Output the (x, y) coordinate of the center of the cell containing the given text.  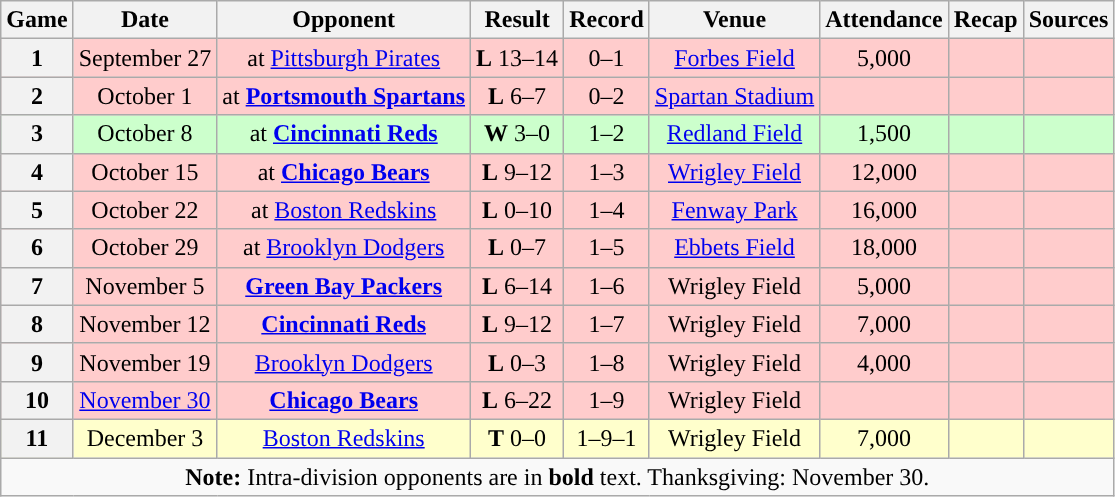
Ebbets Field (734, 248)
16,000 (884, 210)
0–1 (607, 58)
Recap (986, 20)
11 (37, 438)
Brooklyn Dodgers (344, 362)
November 5 (145, 286)
October 8 (145, 134)
Green Bay Packers (344, 286)
1–9 (607, 400)
December 3 (145, 438)
October 29 (145, 248)
L 0–10 (518, 210)
Venue (734, 20)
L 13–14 (518, 58)
1–9–1 (607, 438)
Boston Redskins (344, 438)
2 (37, 96)
8 (37, 324)
1 (37, 58)
W 3–0 (518, 134)
4,000 (884, 362)
T 0–0 (518, 438)
18,000 (884, 248)
L 0–7 (518, 248)
Attendance (884, 20)
Note: Intra-division opponents are in bold text. Thanksgiving: November 30. (558, 477)
Sources (1068, 20)
at Portsmouth Spartans (344, 96)
L 6–14 (518, 286)
Record (607, 20)
November 30 (145, 400)
October 1 (145, 96)
Opponent (344, 20)
0–2 (607, 96)
1–5 (607, 248)
November 12 (145, 324)
1–8 (607, 362)
Cincinnati Reds (344, 324)
5 (37, 210)
1–7 (607, 324)
10 (37, 400)
October 22 (145, 210)
1,500 (884, 134)
7 (37, 286)
at Brooklyn Dodgers (344, 248)
L 6–22 (518, 400)
3 (37, 134)
L 6–7 (518, 96)
Chicago Bears (344, 400)
Result (518, 20)
1–3 (607, 172)
at Boston Redskins (344, 210)
1–4 (607, 210)
Forbes Field (734, 58)
at Chicago Bears (344, 172)
1–2 (607, 134)
6 (37, 248)
L 0–3 (518, 362)
at Pittsburgh Pirates (344, 58)
9 (37, 362)
October 15 (145, 172)
Fenway Park (734, 210)
Date (145, 20)
September 27 (145, 58)
at Cincinnati Reds (344, 134)
1–6 (607, 286)
Spartan Stadium (734, 96)
4 (37, 172)
Game (37, 20)
12,000 (884, 172)
November 19 (145, 362)
Redland Field (734, 134)
